Search for the cell housing the specified text and yield its [X, Y] center coordinate. 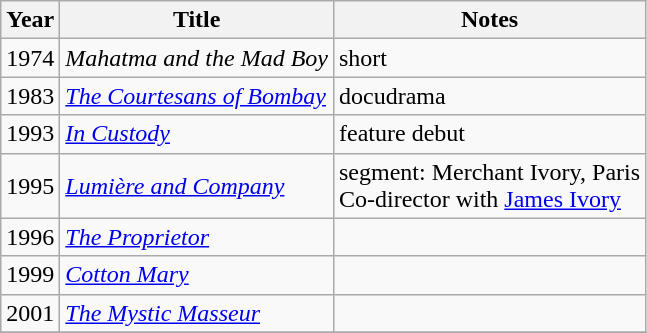
The Mystic Masseur [197, 313]
2001 [30, 313]
1983 [30, 96]
1996 [30, 237]
Lumière and Company [197, 186]
1993 [30, 134]
The Proprietor [197, 237]
1999 [30, 275]
1974 [30, 58]
short [489, 58]
docudrama [489, 96]
In Custody [197, 134]
Cotton Mary [197, 275]
feature debut [489, 134]
Notes [489, 20]
segment: Merchant Ivory, Paris Co-director with James Ivory [489, 186]
Year [30, 20]
Mahatma and the Mad Boy [197, 58]
Title [197, 20]
The Courtesans of Bombay [197, 96]
1995 [30, 186]
